Locate the cell with the specified text and output its [x, y] center coordinate. 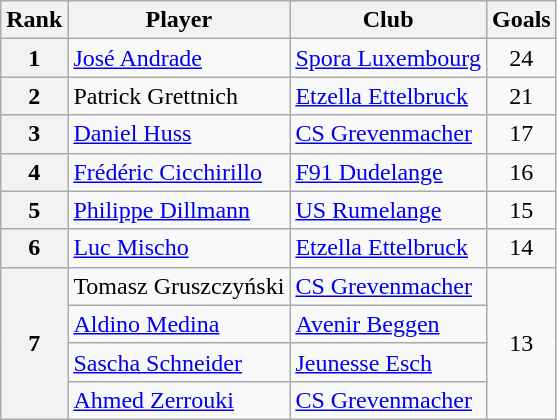
17 [521, 134]
Philippe Dillmann [179, 210]
Ahmed Zerrouki [179, 400]
7 [34, 343]
Daniel Huss [179, 134]
Player [179, 20]
Rank [34, 20]
Goals [521, 20]
Jeunesse Esch [388, 362]
4 [34, 172]
24 [521, 58]
Avenir Beggen [388, 324]
5 [34, 210]
Patrick Grettnich [179, 96]
Club [388, 20]
Frédéric Cicchirillo [179, 172]
14 [521, 248]
6 [34, 248]
Luc Mischo [179, 248]
21 [521, 96]
Aldino Medina [179, 324]
José Andrade [179, 58]
13 [521, 343]
1 [34, 58]
3 [34, 134]
2 [34, 96]
Tomasz Gruszczyński [179, 286]
Spora Luxembourg [388, 58]
16 [521, 172]
Sascha Schneider [179, 362]
F91 Dudelange [388, 172]
15 [521, 210]
US Rumelange [388, 210]
